Provide the [x, y] coordinate of the cell's center where the given text is located.  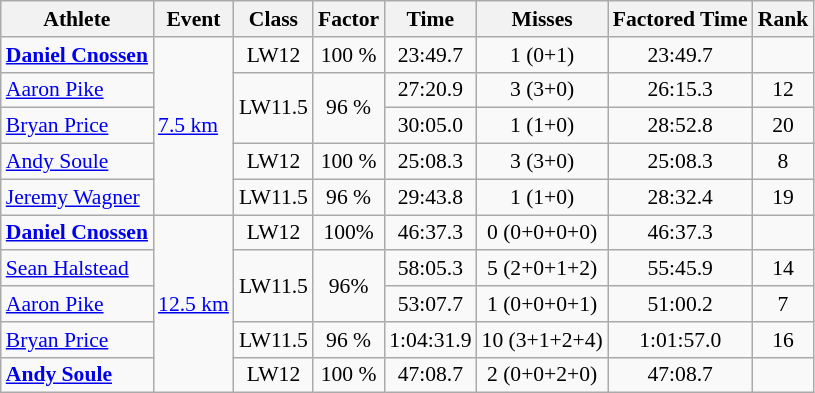
14 [784, 269]
28:32.4 [680, 197]
Jeremy Wagner [77, 197]
Rank [784, 19]
26:15.3 [680, 90]
1 (0+1) [542, 55]
Event [194, 19]
10 (3+1+2+4) [542, 340]
12 [784, 90]
28:52.8 [680, 126]
5 (2+0+1+2) [542, 269]
51:00.2 [680, 304]
29:43.8 [430, 197]
Class [274, 19]
58:05.3 [430, 269]
Factor [348, 19]
Misses [542, 19]
1:04:31.9 [430, 340]
2 (0+0+2+0) [542, 375]
55:45.9 [680, 269]
16 [784, 340]
96% [348, 286]
1:01:57.0 [680, 340]
8 [784, 162]
Factored Time [680, 19]
12.5 km [194, 304]
19 [784, 197]
20 [784, 126]
7.5 km [194, 126]
27:20.9 [430, 90]
1 (0+0+0+1) [542, 304]
0 (0+0+0+0) [542, 233]
30:05.0 [430, 126]
7 [784, 304]
100% [348, 233]
Time [430, 19]
53:07.7 [430, 304]
Athlete [77, 19]
Sean Halstead [77, 269]
